Extract the (x, y) coordinate from the center of the cell holding the provided text.  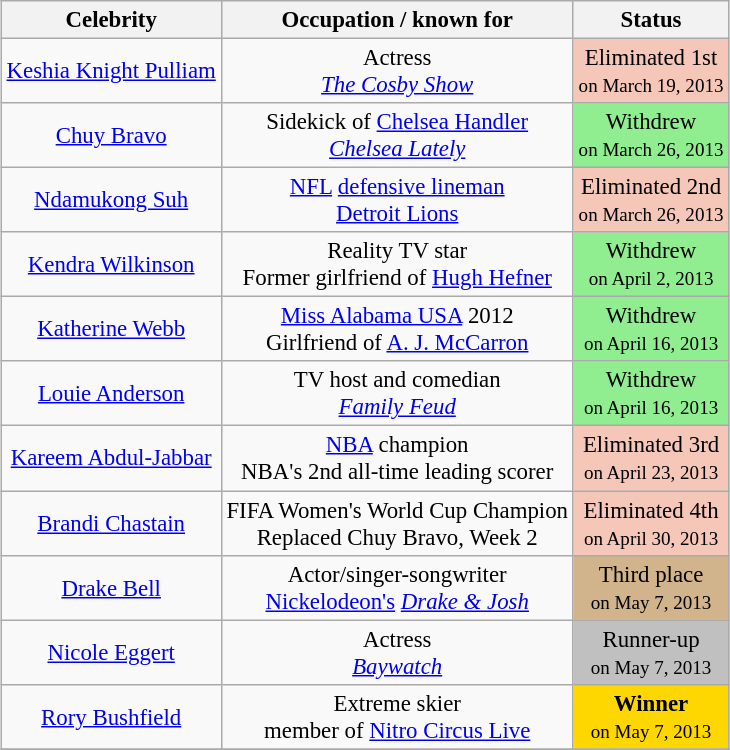
Eliminated 4th on April 30, 2013 (650, 522)
Keshia Knight Pulliam (111, 70)
Runner-upon May 7, 2013 (650, 652)
Rory Bushfield (111, 716)
NBA championNBA's 2nd all-time leading scorer (397, 458)
Brandi Chastain (111, 522)
Nicole Eggert (111, 652)
Miss Alabama USA 2012Girlfriend of A. J. McCarron (397, 330)
TV host and comedianFamily Feud (397, 394)
Celebrity (111, 20)
ActressBaywatch (397, 652)
Drake Bell (111, 588)
Eliminated 2nd on March 26, 2013 (650, 200)
Eliminated 1st on March 19, 2013 (650, 70)
Extreme skiermember of Nitro Circus Live (397, 716)
Reality TV starFormer girlfriend of Hugh Hefner (397, 264)
Third placeon May 7, 2013 (650, 588)
Eliminated 3rd on April 23, 2013 (650, 458)
Occupation / known for (397, 20)
FIFA Women's World Cup ChampionReplaced Chuy Bravo, Week 2 (397, 522)
Katherine Webb (111, 330)
Ndamukong Suh (111, 200)
ActressThe Cosby Show (397, 70)
Winneron May 7, 2013 (650, 716)
Withdrewon March 26, 2013 (650, 136)
Status (650, 20)
Actor/singer-songwriterNickelodeon's Drake & Josh (397, 588)
Louie Anderson (111, 394)
Kareem Abdul-Jabbar (111, 458)
Kendra Wilkinson (111, 264)
Sidekick of Chelsea HandlerChelsea Lately (397, 136)
Withdrewon April 2, 2013 (650, 264)
NFL defensive lineman Detroit Lions (397, 200)
Chuy Bravo (111, 136)
